Detect which cell encompasses the target text, then output its (x, y) center coordinate. 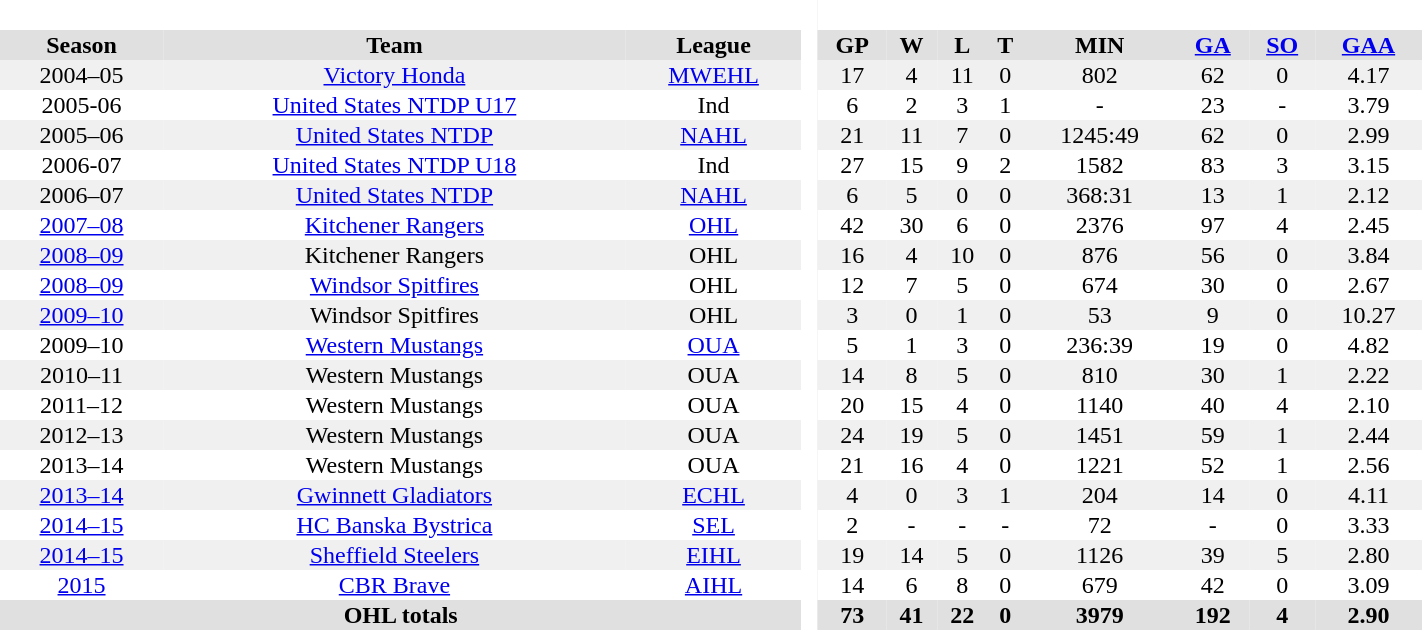
1126 (1100, 555)
2376 (1100, 225)
40 (1212, 405)
United States NTDP U17 (394, 105)
3.15 (1368, 165)
72 (1100, 525)
73 (852, 615)
2006-07 (82, 165)
20 (852, 405)
4.17 (1368, 75)
T (1005, 45)
39 (1212, 555)
W (912, 45)
EIHL (714, 555)
24 (852, 435)
204 (1100, 495)
2.22 (1368, 375)
12 (852, 285)
SO (1282, 45)
1245:49 (1100, 135)
League (714, 45)
10 (962, 255)
1582 (1100, 165)
CBR Brave (394, 585)
10.27 (1368, 315)
22 (962, 615)
674 (1100, 285)
SEL (714, 525)
41 (912, 615)
59 (1212, 435)
810 (1100, 375)
83 (1212, 165)
2004–05 (82, 75)
ECHL (714, 495)
GP (852, 45)
HC Banska Bystrica (394, 525)
GA (1212, 45)
2005-06 (82, 105)
2.99 (1368, 135)
United States NTDP U18 (394, 165)
52 (1212, 465)
Team (394, 45)
2.12 (1368, 195)
3.84 (1368, 255)
2.90 (1368, 615)
876 (1100, 255)
2010–11 (82, 375)
4.11 (1368, 495)
13 (1212, 195)
2005–06 (82, 135)
56 (1212, 255)
1140 (1100, 405)
2012–13 (82, 435)
3.33 (1368, 525)
53 (1100, 315)
MIN (1100, 45)
679 (1100, 585)
2.10 (1368, 405)
23 (1212, 105)
1451 (1100, 435)
Season (82, 45)
4.82 (1368, 345)
2.56 (1368, 465)
2006–07 (82, 195)
2.45 (1368, 225)
MWEHL (714, 75)
L (962, 45)
Victory Honda (394, 75)
AIHL (714, 585)
OHL totals (400, 615)
2.44 (1368, 435)
97 (1212, 225)
2007–08 (82, 225)
Gwinnett Gladiators (394, 495)
368:31 (1100, 195)
GAA (1368, 45)
27 (852, 165)
3979 (1100, 615)
17 (852, 75)
3.09 (1368, 585)
3.79 (1368, 105)
236:39 (1100, 345)
192 (1212, 615)
2.67 (1368, 285)
1221 (1100, 465)
2015 (82, 585)
2.80 (1368, 555)
Sheffield Steelers (394, 555)
2011–12 (82, 405)
802 (1100, 75)
